From the cell containing the given text, extract its center point as [x, y] coordinate. 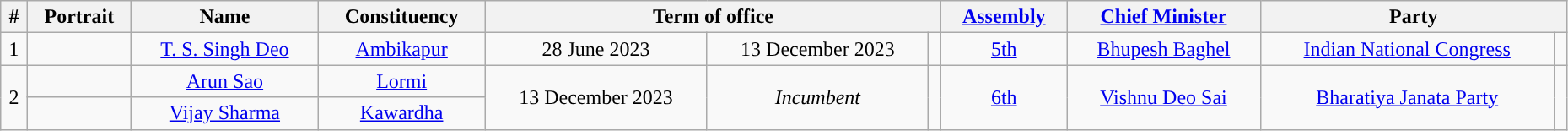
Chief Minister [1164, 17]
Indian National Congress [1407, 49]
Incumbent [818, 97]
2 [13, 97]
Term of office [714, 17]
Assembly [1004, 17]
Name [225, 17]
Lormi [401, 81]
6th [1004, 97]
5th [1004, 49]
Vishnu Deo Sai [1164, 97]
Kawardha [401, 113]
Ambikapur [401, 49]
Vijay Sharma [225, 113]
Portrait [79, 17]
1 [13, 49]
Party [1414, 17]
# [13, 17]
Constituency [401, 17]
Arun Sao [225, 81]
T. S. Singh Deo [225, 49]
Bharatiya Janata Party [1407, 97]
Bhupesh Baghel [1164, 49]
28 June 2023 [595, 49]
